Provide the [x, y] coordinate of the cell's center where the given text is located.  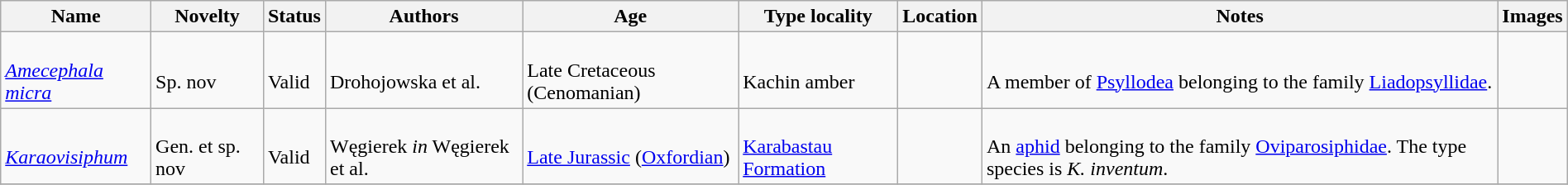
Drohojowska et al. [423, 70]
Images [1532, 17]
Age [630, 17]
Authors [423, 17]
Węgierek in Węgierek et al. [423, 146]
Status [294, 17]
Late Jurassic (Oxfordian) [630, 146]
Notes [1239, 17]
Name [76, 17]
Novelty [208, 17]
Gen. et sp. nov [208, 146]
Amecephala micra [76, 70]
Kachin amber [819, 70]
Location [940, 17]
An aphid belonging to the family Oviparosiphidae. The type species is K. inventum. [1239, 146]
Type locality [819, 17]
Karaovisiphum [76, 146]
Sp. nov [208, 70]
A member of Psyllodea belonging to the family Liadopsyllidae. [1239, 70]
Karabastau Formation [819, 146]
Late Cretaceous (Cenomanian) [630, 70]
